Identify which cell holds the provided text, then report its [X, Y] central coordinate. 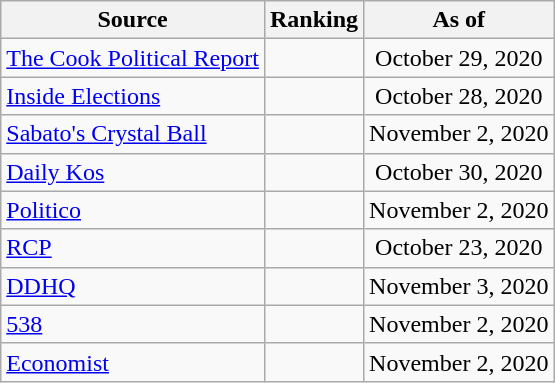
Inside Elections [133, 96]
Daily Kos [133, 172]
Source [133, 20]
October 30, 2020 [459, 172]
Ranking [314, 20]
RCP [133, 248]
Sabato's Crystal Ball [133, 134]
Politico [133, 210]
November 3, 2020 [459, 286]
As of [459, 20]
October 28, 2020 [459, 96]
DDHQ [133, 286]
October 29, 2020 [459, 58]
Economist [133, 362]
October 23, 2020 [459, 248]
538 [133, 324]
The Cook Political Report [133, 58]
